Identify which cell holds the provided text, then report its [X, Y] central coordinate. 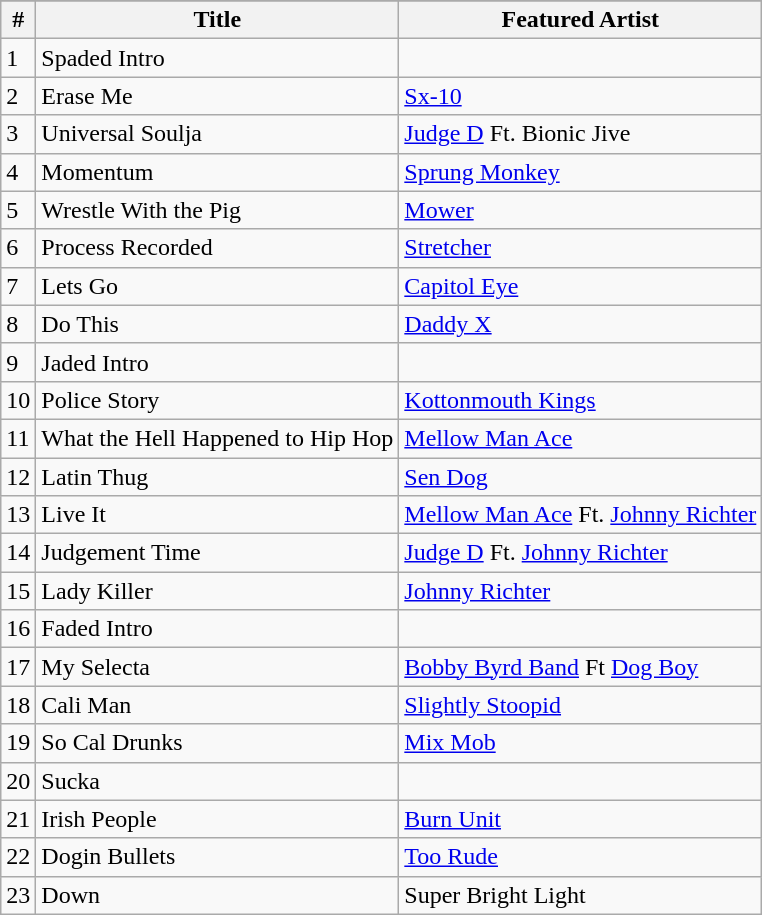
13 [18, 515]
Momentum [218, 172]
Kottonmouth Kings [580, 400]
Faded Intro [218, 629]
2 [18, 96]
Capitol Eye [580, 286]
4 [18, 172]
1 [18, 58]
15 [18, 591]
11 [18, 438]
6 [18, 248]
Lady Killer [218, 591]
17 [18, 667]
7 [18, 286]
Judge D Ft. Johnny Richter [580, 553]
Spaded Intro [218, 58]
Judgement Time [218, 553]
8 [18, 324]
Daddy X [580, 324]
# [18, 20]
10 [18, 400]
Wrestle With the Pig [218, 210]
Mix Mob [580, 743]
Sprung Monkey [580, 172]
Lets Go [218, 286]
14 [18, 553]
16 [18, 629]
9 [18, 362]
Latin Thug [218, 477]
Title [218, 20]
Universal Soulja [218, 134]
Live It [218, 515]
Sx-10 [580, 96]
Bobby Byrd Band Ft Dog Boy [580, 667]
Stretcher [580, 248]
Irish People [218, 819]
Sen Dog [580, 477]
Cali Man [218, 705]
Down [218, 895]
18 [18, 705]
Burn Unit [580, 819]
Police Story [218, 400]
19 [18, 743]
Johnny Richter [580, 591]
Judge D Ft. Bionic Jive [580, 134]
5 [18, 210]
Process Recorded [218, 248]
3 [18, 134]
So Cal Drunks [218, 743]
My Selecta [218, 667]
Slightly Stoopid [580, 705]
Dogin Bullets [218, 857]
Mellow Man Ace [580, 438]
22 [18, 857]
Mellow Man Ace Ft. Johnny Richter [580, 515]
What the Hell Happened to Hip Hop [218, 438]
Featured Artist [580, 20]
Sucka [218, 781]
12 [18, 477]
20 [18, 781]
Super Bright Light [580, 895]
Do This [218, 324]
Jaded Intro [218, 362]
21 [18, 819]
Too Rude [580, 857]
Erase Me [218, 96]
Mower [580, 210]
23 [18, 895]
